Scan for the cell matching the given text and deliver its [X, Y] coordinate at center. 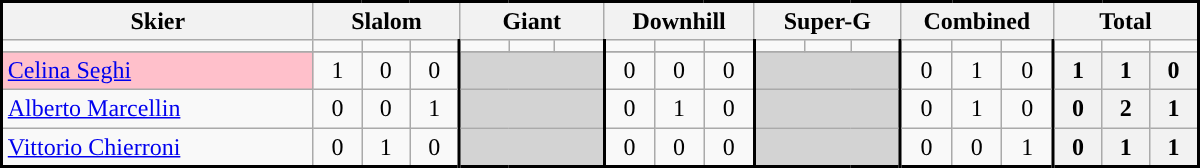
Combined [976, 22]
Celina Seghi [158, 70]
Alberto Marcellin [158, 108]
2 [1126, 108]
Vittorio Chierroni [158, 148]
Downhill [680, 22]
Skier [158, 22]
Total [1126, 22]
Giant [532, 22]
Slalom [386, 22]
Super-G [827, 22]
